Detect which cell encompasses the target text, then output its (X, Y) center coordinate. 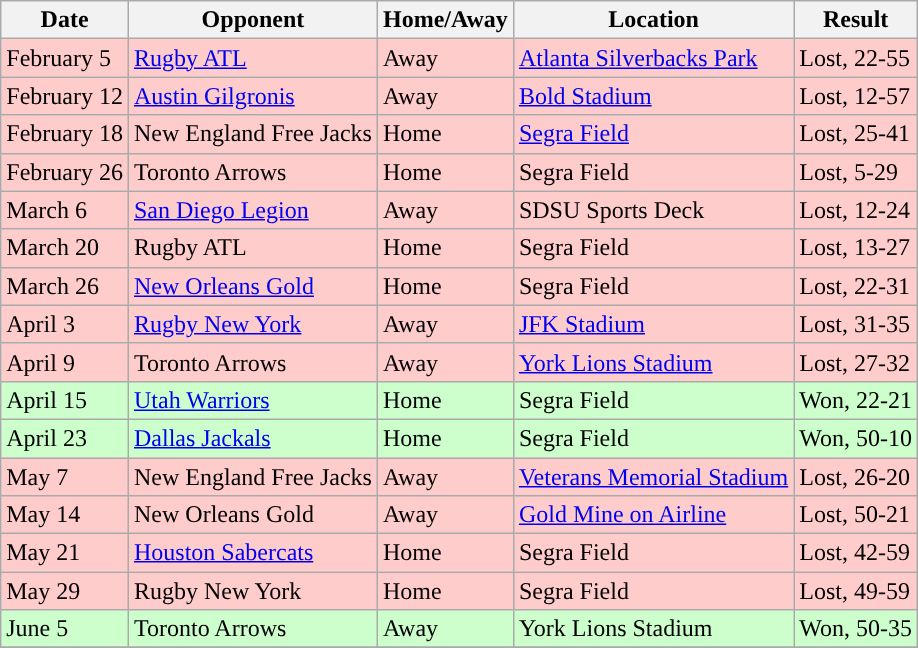
Austin Gilgronis (252, 96)
Lost, 26-20 (856, 477)
San Diego Legion (252, 210)
Lost, 13-27 (856, 248)
Veterans Memorial Stadium (653, 477)
Lost, 31-35 (856, 324)
SDSU Sports Deck (653, 210)
March 26 (65, 286)
Lost, 25-41 (856, 134)
Lost, 49-59 (856, 591)
Date (65, 20)
February 26 (65, 172)
Won, 50-35 (856, 629)
JFK Stadium (653, 324)
Lost, 27-32 (856, 362)
April 23 (65, 438)
Lost, 50-21 (856, 515)
Lost, 12-57 (856, 96)
March 6 (65, 210)
Houston Sabercats (252, 553)
Gold Mine on Airline (653, 515)
Lost, 42-59 (856, 553)
April 3 (65, 324)
May 14 (65, 515)
Lost, 5-29 (856, 172)
Lost, 22-55 (856, 58)
April 9 (65, 362)
Dallas Jackals (252, 438)
Utah Warriors (252, 400)
Lost, 12-24 (856, 210)
Bold Stadium (653, 96)
Opponent (252, 20)
May 21 (65, 553)
Won, 50-10 (856, 438)
February 12 (65, 96)
February 18 (65, 134)
March 20 (65, 248)
February 5 (65, 58)
May 7 (65, 477)
April 15 (65, 400)
Won, 22-21 (856, 400)
May 29 (65, 591)
Result (856, 20)
Lost, 22-31 (856, 286)
Atlanta Silverbacks Park (653, 58)
June 5 (65, 629)
Home/Away (445, 20)
Location (653, 20)
